Scan for the cell matching the given text and deliver its [x, y] coordinate at center. 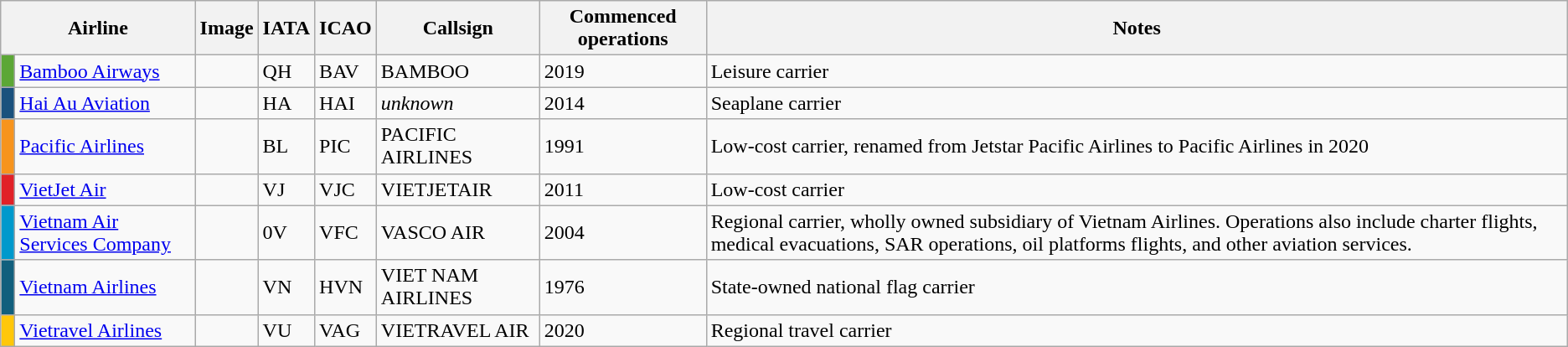
HA [286, 103]
BL [286, 146]
HAI [346, 103]
Vietravel Airlines [106, 330]
PACIFIC AIRLINES [457, 146]
ICAO [346, 28]
VU [286, 330]
Hai Au Aviation [106, 103]
VN [286, 287]
Bamboo Airways [106, 71]
unknown [457, 103]
Seaplane carrier [1137, 103]
2019 [623, 71]
Vietnam Air Services Company [106, 233]
PIC [346, 146]
VJ [286, 189]
Low-cost carrier, renamed from Jetstar Pacific Airlines to Pacific Airlines in 2020 [1137, 146]
Leisure carrier [1137, 71]
BAMBOO [457, 71]
VIETRAVEL AIR [457, 330]
HVN [346, 287]
2004 [623, 233]
2020 [623, 330]
BAV [346, 71]
Pacific Airlines [106, 146]
Vietnam Airlines [106, 287]
VAG [346, 330]
1976 [623, 287]
State-owned national flag carrier [1137, 287]
Notes [1137, 28]
VJC [346, 189]
VIETJETAIR [457, 189]
QH [286, 71]
Image [226, 28]
VFC [346, 233]
VASCO AIR [457, 233]
2014 [623, 103]
VIET NAM AIRLINES [457, 287]
Callsign [457, 28]
IATA [286, 28]
Low-cost carrier [1137, 189]
Regional travel carrier [1137, 330]
Airline [98, 28]
1991 [623, 146]
0V [286, 233]
VietJet Air [106, 189]
2011 [623, 189]
Commenced operations [623, 28]
